Return the [X, Y] coordinate for the center point of the cell that contains the specified text.  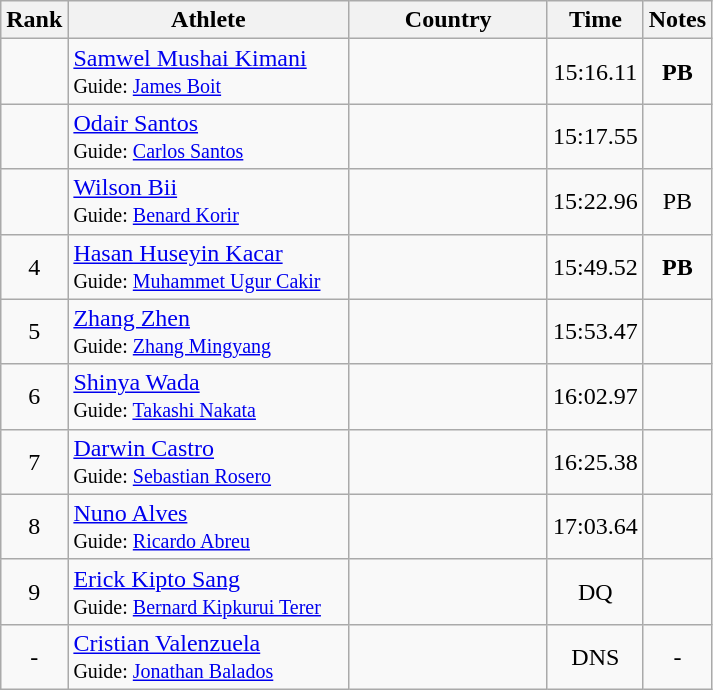
Nuno AlvesGuide: Ricardo Abreu [208, 526]
15:16.11 [595, 72]
5 [34, 332]
Wilson BiiGuide: Benard Korir [208, 202]
Zhang ZhenGuide: Zhang Mingyang [208, 332]
Odair SantosGuide: Carlos Santos [208, 136]
16:25.38 [595, 462]
4 [34, 266]
Time [595, 20]
Darwin CastroGuide: Sebastian Rosero [208, 462]
9 [34, 592]
15:17.55 [595, 136]
Erick Kipto SangGuide: Bernard Kipkurui Terer [208, 592]
15:49.52 [595, 266]
Cristian ValenzuelaGuide: Jonathan Balados [208, 656]
Shinya WadaGuide: Takashi Nakata [208, 396]
8 [34, 526]
17:03.64 [595, 526]
7 [34, 462]
15:53.47 [595, 332]
15:22.96 [595, 202]
16:02.97 [595, 396]
DQ [595, 592]
Athlete [208, 20]
Notes [677, 20]
Rank [34, 20]
Samwel Mushai KimaniGuide: James Boit [208, 72]
6 [34, 396]
Hasan Huseyin KacarGuide: Muhammet Ugur Cakir [208, 266]
Country [448, 20]
DNS [595, 656]
